Search for the cell housing the specified text and yield its (x, y) center coordinate. 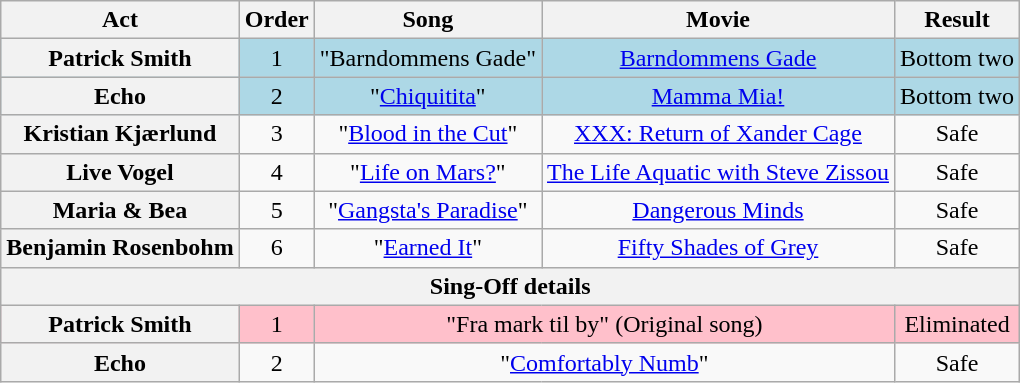
"Comfortably Numb" (604, 362)
Live Vogel (120, 172)
"Blood in the Cut" (428, 134)
The Life Aquatic with Steve Zissou (718, 172)
Fifty Shades of Grey (718, 248)
"Earned It" (428, 248)
Song (428, 20)
"Fra mark til by" (Original song) (604, 324)
"Gangsta's Paradise" (428, 210)
4 (276, 172)
Sing-Off details (510, 286)
Result (956, 20)
"Barndommens Gade" (428, 58)
Order (276, 20)
3 (276, 134)
Kristian Kjærlund (120, 134)
Barndommens Gade (718, 58)
Mamma Mia! (718, 96)
Act (120, 20)
Movie (718, 20)
6 (276, 248)
Eliminated (956, 324)
"Life on Mars?" (428, 172)
"Chiquitita" (428, 96)
XXX: Return of Xander Cage (718, 134)
Benjamin Rosenbohm (120, 248)
Dangerous Minds (718, 210)
Maria & Bea (120, 210)
5 (276, 210)
